Find where the given text appears and provide that cell's center as (x, y) coordinate. 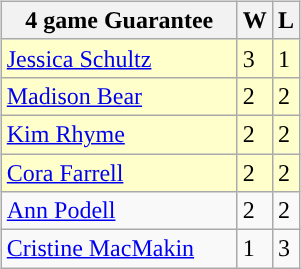
4 game Guarantee (119, 20)
Madison Bear (119, 96)
L (286, 20)
W (254, 20)
Cristine MacMakin (119, 249)
Jessica Schultz (119, 58)
Cora Farrell (119, 173)
Kim Rhyme (119, 134)
Ann Podell (119, 211)
